Provide the [X, Y] coordinate of the cell's center where the given text is located.  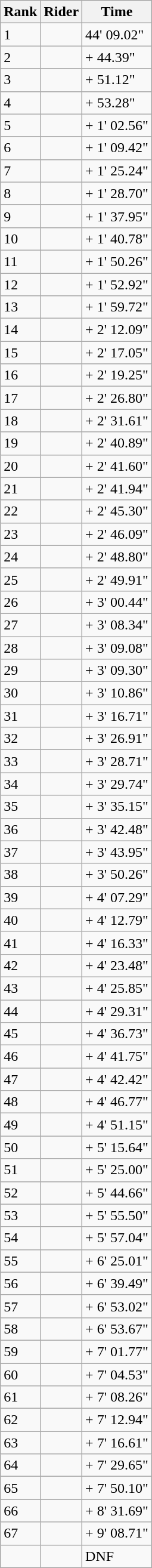
46 [20, 1057]
+ 1' 50.26" [117, 261]
+ 44.39" [117, 57]
+ 4' 12.79" [117, 920]
+ 3' 16.71" [117, 716]
+ 7' 08.26" [117, 1397]
+ 2' 49.91" [117, 579]
+ 7' 01.77" [117, 1351]
+ 2' 31.61" [117, 421]
+ 7' 04.53" [117, 1374]
57 [20, 1306]
+ 5' 44.66" [117, 1193]
+ 3' 43.95" [117, 852]
51 [20, 1170]
43 [20, 988]
+ 4' 51.15" [117, 1125]
60 [20, 1374]
Rank [20, 12]
+ 2' 19.25" [117, 375]
2 [20, 57]
22 [20, 511]
+ 3' 50.26" [117, 875]
49 [20, 1125]
19 [20, 443]
+ 1' 09.42" [117, 148]
+ 3' 09.30" [117, 671]
47 [20, 1079]
38 [20, 875]
+ 5' 15.64" [117, 1147]
4 [20, 103]
+ 5' 25.00" [117, 1170]
55 [20, 1261]
+ 1' 59.72" [117, 307]
8 [20, 193]
+ 7' 29.65" [117, 1465]
+ 3' 09.08" [117, 647]
31 [20, 716]
58 [20, 1329]
18 [20, 421]
26 [20, 602]
+ 7' 50.10" [117, 1488]
+ 2' 12.09" [117, 330]
+ 4' 36.73" [117, 1034]
9 [20, 216]
23 [20, 534]
+ 2' 46.09" [117, 534]
+ 4' 46.77" [117, 1102]
10 [20, 239]
+ 7' 12.94" [117, 1420]
+ 1' 02.56" [117, 125]
44' 09.02" [117, 35]
32 [20, 739]
6 [20, 148]
64 [20, 1465]
+ 5' 55.50" [117, 1215]
+ 8' 31.69" [117, 1511]
34 [20, 784]
+ 2' 41.60" [117, 466]
+ 4' 29.31" [117, 1011]
24 [20, 557]
35 [20, 807]
25 [20, 579]
+ 1' 52.92" [117, 285]
41 [20, 943]
+ 3' 10.86" [117, 693]
13 [20, 307]
28 [20, 647]
+ 3' 26.91" [117, 739]
1 [20, 35]
45 [20, 1034]
+ 4' 41.75" [117, 1057]
+ 4' 23.48" [117, 965]
+ 6' 53.67" [117, 1329]
+ 4' 42.42" [117, 1079]
+ 51.12" [117, 80]
+ 4' 25.85" [117, 988]
+ 9' 08.71" [117, 1533]
+ 5' 57.04" [117, 1238]
+ 6' 25.01" [117, 1261]
+ 1' 28.70" [117, 193]
14 [20, 330]
16 [20, 375]
56 [20, 1283]
+ 2' 45.30" [117, 511]
33 [20, 761]
+ 2' 40.89" [117, 443]
54 [20, 1238]
7 [20, 171]
+ 3' 35.15" [117, 807]
48 [20, 1102]
36 [20, 829]
65 [20, 1488]
+ 3' 28.71" [117, 761]
44 [20, 1011]
+ 2' 48.80" [117, 557]
21 [20, 489]
+ 1' 25.24" [117, 171]
53 [20, 1215]
39 [20, 897]
+ 2' 17.05" [117, 353]
+ 6' 53.02" [117, 1306]
63 [20, 1443]
+ 4' 07.29" [117, 897]
12 [20, 285]
+ 3' 00.44" [117, 602]
30 [20, 693]
52 [20, 1193]
27 [20, 625]
+ 2' 26.80" [117, 398]
+ 2' 41.94" [117, 489]
37 [20, 852]
20 [20, 466]
50 [20, 1147]
+ 7' 16.61" [117, 1443]
17 [20, 398]
40 [20, 920]
61 [20, 1397]
42 [20, 965]
5 [20, 125]
3 [20, 80]
+ 1' 37.95" [117, 216]
+ 53.28" [117, 103]
DNF [117, 1556]
15 [20, 353]
+ 3' 29.74" [117, 784]
+ 3' 42.48" [117, 829]
Rider [61, 12]
+ 3' 08.34" [117, 625]
+ 1' 40.78" [117, 239]
62 [20, 1420]
66 [20, 1511]
+ 6' 39.49" [117, 1283]
11 [20, 261]
Time [117, 12]
29 [20, 671]
67 [20, 1533]
+ 4' 16.33" [117, 943]
59 [20, 1351]
